Search for the cell housing the specified text and yield its (X, Y) center coordinate. 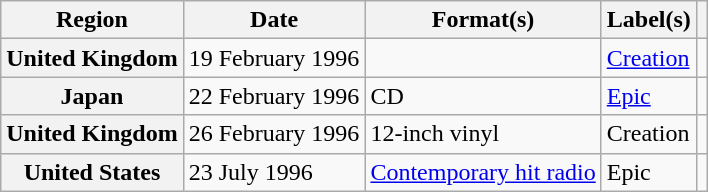
Date (274, 20)
Contemporary hit radio (483, 172)
Label(s) (648, 20)
Format(s) (483, 20)
United States (92, 172)
23 July 1996 (274, 172)
26 February 1996 (274, 134)
19 February 1996 (274, 58)
Japan (92, 96)
12-inch vinyl (483, 134)
22 February 1996 (274, 96)
CD (483, 96)
Region (92, 20)
